Pinpoint the cell where the given text exists, returning its (x, y) midpoint coordinate. 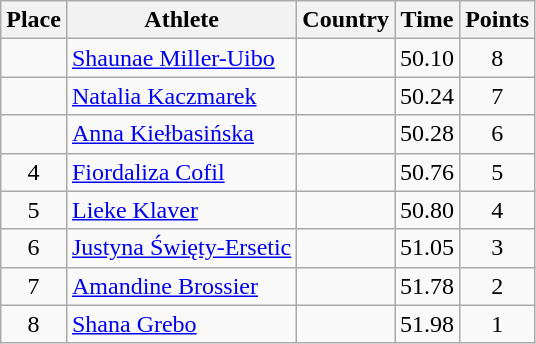
50.24 (428, 96)
Shana Grebo (181, 324)
51.78 (428, 286)
Time (428, 20)
51.05 (428, 248)
50.76 (428, 172)
2 (498, 286)
50.10 (428, 58)
Fiordaliza Cofil (181, 172)
51.98 (428, 324)
Amandine Brossier (181, 286)
Justyna Święty-Ersetic (181, 248)
Lieke Klaver (181, 210)
50.80 (428, 210)
Shaunae Miller-Uibo (181, 58)
Anna Kiełbasińska (181, 134)
Natalia Kaczmarek (181, 96)
Athlete (181, 20)
Points (498, 20)
3 (498, 248)
50.28 (428, 134)
Country (346, 20)
Place (34, 20)
1 (498, 324)
